Find where the given text appears and provide that cell's center as [X, Y] coordinate. 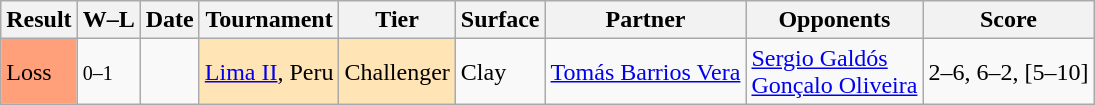
Partner [646, 20]
Tier [397, 20]
Score [1008, 20]
Date [170, 20]
Lima II, Peru [269, 72]
Tomás Barrios Vera [646, 72]
Tournament [269, 20]
Clay [500, 72]
0–1 [108, 72]
W–L [108, 20]
Surface [500, 20]
Sergio Galdós Gonçalo Oliveira [834, 72]
Opponents [834, 20]
Loss [39, 72]
2–6, 6–2, [5–10] [1008, 72]
Challenger [397, 72]
Result [39, 20]
